Scan for the cell matching the given text and deliver its (x, y) coordinate at center. 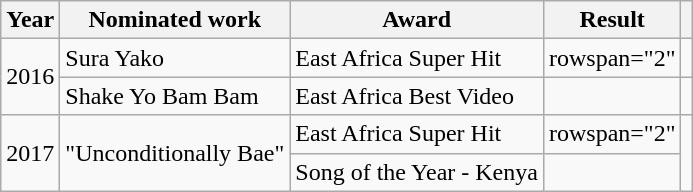
East Africa Best Video (417, 96)
Sura Yako (175, 58)
Year (30, 20)
Award (417, 20)
Nominated work (175, 20)
2016 (30, 77)
Result (612, 20)
Song of the Year - Kenya (417, 172)
2017 (30, 153)
Shake Yo Bam Bam (175, 96)
"Unconditionally Bae" (175, 153)
